Scan for the cell matching the given text and deliver its (x, y) coordinate at center. 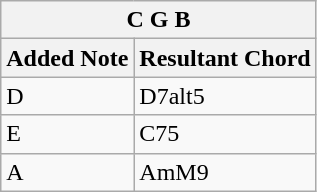
C G B (158, 20)
Added Note (68, 58)
Resultant Chord (225, 58)
AmM9 (225, 172)
C75 (225, 134)
A (68, 172)
D (68, 96)
D7alt5 (225, 96)
E (68, 134)
